Return (X, Y) of the center of cell containing provided text 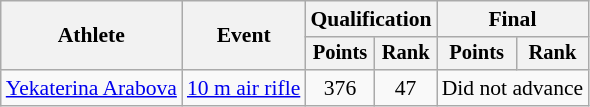
Did not advance (513, 88)
10 m air rifle (244, 88)
Athlete (92, 36)
Qualification (370, 19)
Event (244, 36)
Yekaterina Arabova (92, 88)
Final (513, 19)
47 (406, 88)
376 (340, 88)
